Determine the [X, Y] coordinate at the center of the cell enclosing the given text.  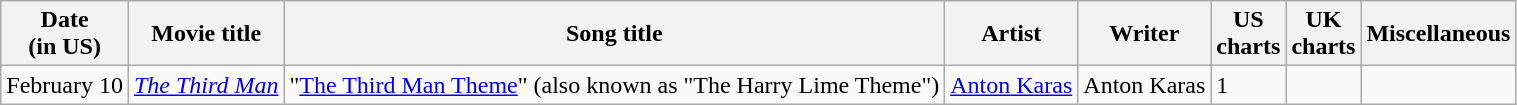
February 10 [65, 85]
1 [1248, 85]
The Third Man [206, 85]
"The Third Man Theme" (also known as "The Harry Lime Theme") [614, 85]
Miscellaneous [1438, 34]
Writer [1144, 34]
US charts [1248, 34]
Movie title [206, 34]
UKcharts [1324, 34]
Artist [1012, 34]
Date(in US) [65, 34]
Song title [614, 34]
